Return the [x, y] coordinate for the center point of the cell that contains the specified text.  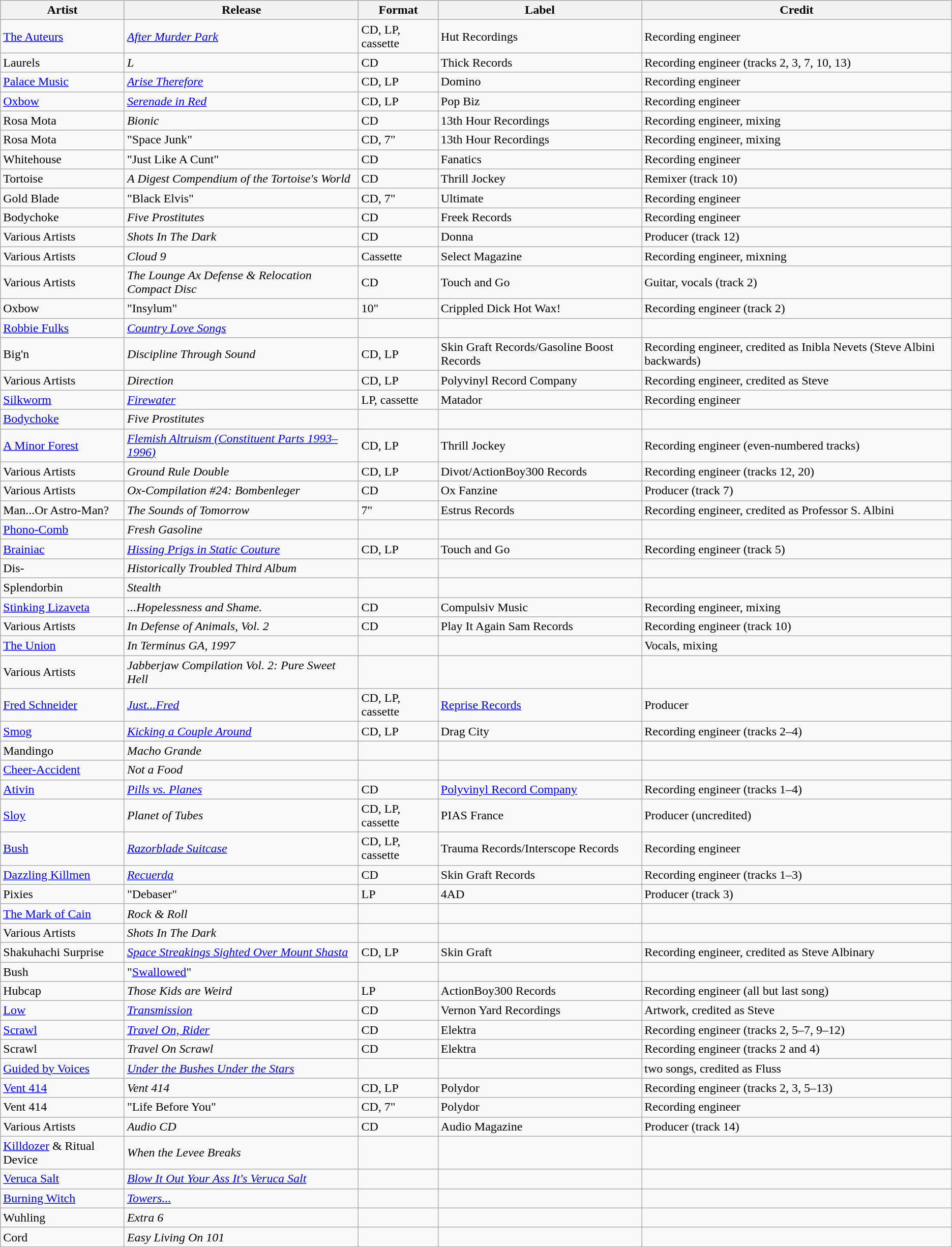
Trauma Records/Interscope Records [540, 848]
Recording engineer, credited as Inibla Nevets (Steve Albini backwards) [797, 354]
Flemish Altruism (Constituent Parts 1993–1996) [241, 446]
Mandingo [63, 751]
Gold Blade [63, 198]
Discipline Through Sound [241, 354]
Domino [540, 82]
Recording engineer (tracks 2, 3, 5–13) [797, 1088]
Macho Grande [241, 751]
Sloy [63, 816]
7" [398, 510]
Producer (track 3) [797, 894]
Artwork, credited as Steve [797, 1011]
Recording engineer, credited as Professor S. Albini [797, 510]
Transmission [241, 1011]
Compulsiv Music [540, 607]
Producer (track 14) [797, 1126]
4AD [540, 894]
Cloud 9 [241, 256]
Recuerda [241, 875]
Cassette [398, 256]
Cheer-Accident [63, 770]
Phono-Comb [63, 529]
Drag City [540, 731]
Pills vs. Planes [241, 789]
Recording engineer (tracks 2, 5–7, 9–12) [797, 1030]
Travel On Scrawl [241, 1049]
The Mark of Cain [63, 913]
Those Kids are Weird [241, 991]
Easy Living On 101 [241, 1237]
In Defense of Animals, Vol. 2 [241, 627]
Hissing Prigs in Static Couture [241, 549]
A Digest Compendium of the Tortoise's World [241, 179]
Play It Again Sam Records [540, 627]
Pixies [63, 894]
Recording engineer, mixning [797, 256]
Laurels [63, 63]
Not a Food [241, 770]
"Life Before You" [241, 1107]
The Sounds of Tomorrow [241, 510]
The Auteurs [63, 37]
Extra 6 [241, 1218]
Shakuhachi Surprise [63, 952]
Vocals, mixing [797, 646]
Under the Bushes Under the Stars [241, 1068]
After Murder Park [241, 37]
When the Levee Breaks [241, 1152]
"Black Elvis" [241, 198]
Release [241, 10]
"Swallowed" [241, 972]
Recording engineer (even-numbered tracks) [797, 446]
Recording engineer (tracks 1–3) [797, 875]
Ox Fanzine [540, 491]
Crippled Dick Hot Wax! [540, 309]
Brainiac [63, 549]
Splendorbin [63, 587]
ActionBoy300 Records [540, 991]
Serenade in Red [241, 101]
Fresh Gasoline [241, 529]
Format [398, 10]
Cord [63, 1237]
Pop Biz [540, 101]
Recording engineer (tracks 12, 20) [797, 471]
Fred Schneider [63, 705]
Smog [63, 731]
Just...Fred [241, 705]
PIAS France [540, 816]
Firewater [241, 400]
Freek Records [540, 217]
Producer (track 7) [797, 491]
Ativin [63, 789]
Reprise Records [540, 705]
Skin Graft Records [540, 875]
Producer (uncredited) [797, 816]
Planet of Tubes [241, 816]
The Union [63, 646]
Recording engineer (tracks 2–4) [797, 731]
Blow It Out Your Ass It's Veruca Salt [241, 1179]
Killdozer & Ritual Device [63, 1152]
Producer (track 12) [797, 236]
Dazzling Killmen [63, 875]
"Space Junk" [241, 140]
Donna [540, 236]
L [241, 63]
Direction [241, 380]
In Terminus GA, 1997 [241, 646]
Veruca Salt [63, 1179]
Thick Records [540, 63]
Arise Therefore [241, 82]
Ultimate [540, 198]
Tortoise [63, 179]
Guided by Voices [63, 1068]
"Just Like A Cunt" [241, 159]
Dis- [63, 568]
Burning Witch [63, 1198]
Towers... [241, 1198]
Low [63, 1011]
Label [540, 10]
Fanatics [540, 159]
Recording engineer (tracks 1–4) [797, 789]
two songs, credited as Fluss [797, 1068]
The Lounge Ax Defense & Relocation Compact Disc [241, 283]
...Hopelessness and Shame. [241, 607]
Guitar, vocals (track 2) [797, 283]
Vernon Yard Recordings [540, 1011]
Recording engineer (tracks 2 and 4) [797, 1049]
Big'n [63, 354]
Audio CD [241, 1126]
LP, cassette [398, 400]
Recording engineer, credited as Steve Albinary [797, 952]
"Insylum" [241, 309]
Select Magazine [540, 256]
Wuhling [63, 1218]
Recording engineer (track 2) [797, 309]
Ox-Compilation #24: Bombenleger [241, 491]
Stinking Lizaveta [63, 607]
Whitehouse [63, 159]
Recording engineer (track 5) [797, 549]
Audio Magazine [540, 1126]
Recording engineer (tracks 2, 3, 7, 10, 13) [797, 63]
Razorblade Suitcase [241, 848]
Credit [797, 10]
Recording engineer (all but last song) [797, 991]
Silkworm [63, 400]
Hut Recordings [540, 37]
Robbie Fulks [63, 328]
"Debaser" [241, 894]
Man...Or Astro-Man? [63, 510]
Ground Rule Double [241, 471]
10" [398, 309]
Skin Graft [540, 952]
Hubcap [63, 991]
Recording engineer (track 10) [797, 627]
Matador [540, 400]
Space Streakings Sighted Over Mount Shasta [241, 952]
A Minor Forest [63, 446]
Bionic [241, 121]
Travel On, Rider [241, 1030]
Palace Music [63, 82]
Skin Graft Records/Gasoline Boost Records [540, 354]
Remixer (track 10) [797, 179]
Rock & Roll [241, 913]
Estrus Records [540, 510]
Recording engineer, credited as Steve [797, 380]
Country Love Songs [241, 328]
Historically Troubled Third Album [241, 568]
Artist [63, 10]
Divot/ActionBoy300 Records [540, 471]
Producer [797, 705]
Kicking a Couple Around [241, 731]
Jabberjaw Compilation Vol. 2: Pure Sweet Hell [241, 672]
Stealth [241, 587]
